Find where the given text appears and provide that cell's center as (X, Y) coordinate. 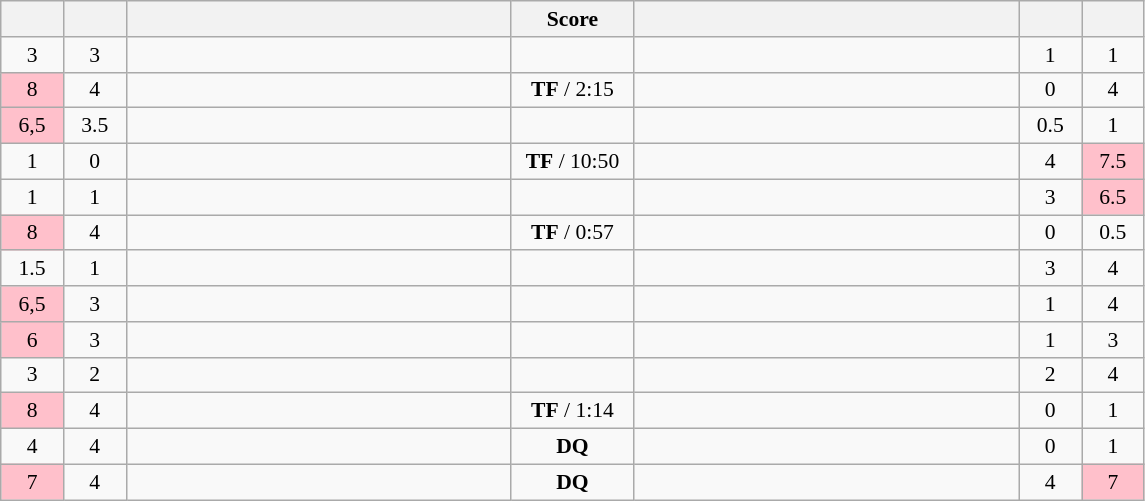
TF / 0:57 (572, 233)
TF / 2:15 (572, 90)
TF / 10:50 (572, 162)
Score (572, 19)
7.5 (1114, 162)
1.5 (32, 269)
3.5 (94, 126)
6 (32, 340)
TF / 1:14 (572, 411)
6.5 (1114, 197)
